Return [X, Y] of the center of cell containing provided text 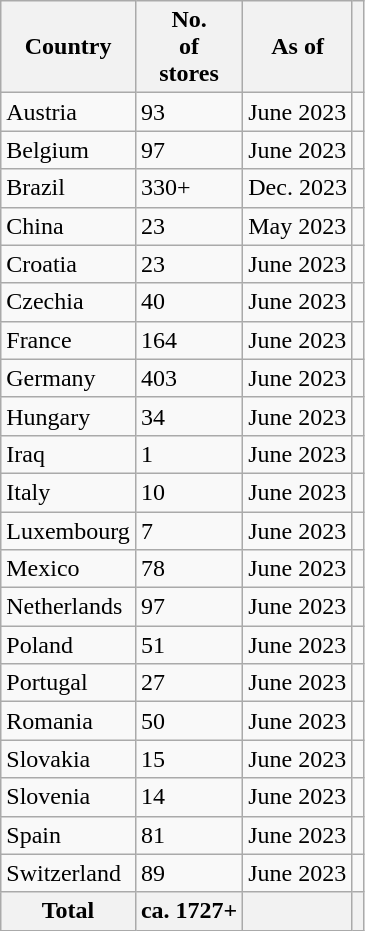
40 [188, 302]
330+ [188, 188]
Mexico [68, 569]
China [68, 226]
Luxembourg [68, 531]
ca. 1727+ [188, 911]
Slovakia [68, 759]
1 [188, 454]
As of [298, 47]
Germany [68, 378]
34 [188, 416]
Country [68, 47]
Italy [68, 492]
7 [188, 531]
Austria [68, 112]
Romania [68, 721]
Dec. 2023 [298, 188]
No. ofstores [188, 47]
Netherlands [68, 607]
403 [188, 378]
May 2023 [298, 226]
France [68, 340]
Belgium [68, 150]
10 [188, 492]
164 [188, 340]
Croatia [68, 264]
Total [68, 911]
Portugal [68, 683]
Slovenia [68, 797]
Iraq [68, 454]
15 [188, 759]
Switzerland [68, 873]
50 [188, 721]
Spain [68, 835]
Czechia [68, 302]
Hungary [68, 416]
Poland [68, 645]
81 [188, 835]
14 [188, 797]
27 [188, 683]
Brazil [68, 188]
51 [188, 645]
89 [188, 873]
78 [188, 569]
93 [188, 112]
